Scan for the cell matching the given text and deliver its [x, y] coordinate at center. 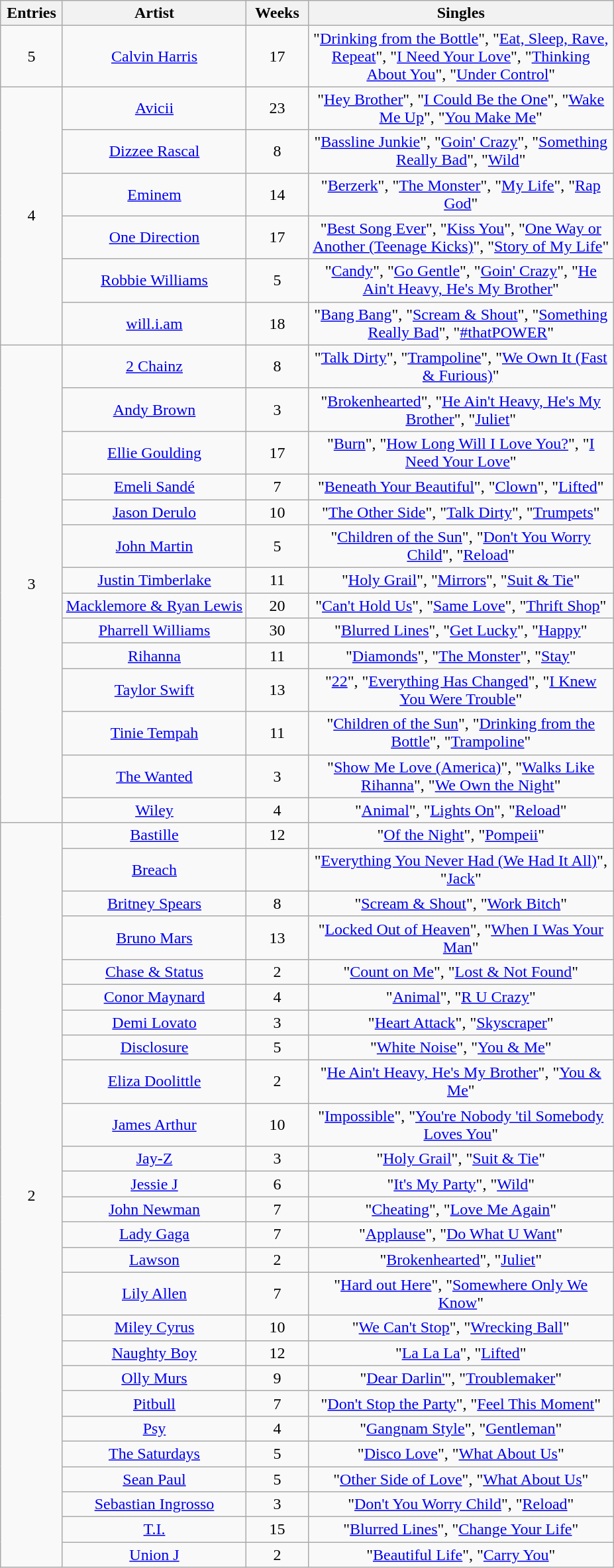
"Count on Me", "Lost & Not Found" [461, 972]
"Everything You Never Had (We Had It All)", "Jack" [461, 870]
14 [278, 195]
Avicii [154, 109]
20 [278, 606]
Artist [154, 13]
"Animal", "R U Crazy" [461, 997]
"Blurred Lines", "Get Lucky", "Happy" [461, 631]
Sebastian Ingrosso [154, 1504]
"Holy Grail", "Mirrors", "Suit & Tie" [461, 580]
"Gangnam Style", "Gentleman" [461, 1428]
30 [278, 631]
"Berzerk", "The Monster", "My Life", "Rap God" [461, 195]
Calvin Harris [154, 56]
"Animal", "Lights On", "Reload" [461, 810]
Robbie Williams [154, 281]
"Bang Bang", "Scream & Shout", "Something Really Bad", "#thatPOWER" [461, 323]
"White Noise", "You & Me" [461, 1048]
"Burn", "How Long Will I Love You?", "I Need Your Love" [461, 453]
Emeli Sandé [154, 486]
"Holy Grail", "Suit & Tie" [461, 1159]
"Bassline Junkie", "Goin' Crazy", "Something Really Bad", "Wild" [461, 151]
"Beautiful Life", "Carry You" [461, 1555]
Psy [154, 1428]
Miley Cyrus [154, 1328]
Disclosure [154, 1048]
23 [278, 109]
Lady Gaga [154, 1234]
"Don't Stop the Party", "Feel This Moment" [461, 1403]
"Show Me Love (America)", "Walks Like Rihanna", "We Own the Night" [461, 776]
"Impossible", "You're Nobody 'til Somebody Loves You" [461, 1125]
"Scream & Shout", "Work Bitch" [461, 903]
"Drinking from the Bottle", "Eat, Sleep, Rave, Repeat", "I Need Your Love", "Thinking About You", "Under Control" [461, 56]
Wiley [154, 810]
Jay-Z [154, 1159]
Eliza Doolittle [154, 1082]
"Children of the Sun", "Drinking from the Bottle", "Trampoline" [461, 733]
Pharrell Williams [154, 631]
"Candy", "Go Gentle", "Goin' Crazy", "He Ain't Heavy, He's My Brother" [461, 281]
Lily Allen [154, 1293]
"Applause", "Do What U Want" [461, 1234]
Rihanna [154, 656]
"Hard out Here", "Somewhere Only We Know" [461, 1293]
9 [278, 1378]
Demi Lovato [154, 1023]
John Martin [154, 547]
Bruno Mars [154, 937]
Jessie J [154, 1184]
Union J [154, 1555]
15 [278, 1530]
"We Can't Stop", "Wrecking Ball" [461, 1328]
"He Ain't Heavy, He's My Brother", "You & Me" [461, 1082]
"Beneath Your Beautiful", "Clown", "Lifted" [461, 486]
John Newman [154, 1209]
18 [278, 323]
"22", "Everything Has Changed", "I Knew You Were Trouble" [461, 690]
"Locked Out of Heaven", "When I Was Your Man" [461, 937]
"Talk Dirty", "Trampoline", "We Own It (Fast & Furious)" [461, 367]
Bastille [154, 835]
2 Chainz [154, 367]
Naughty Boy [154, 1353]
The Saturdays [154, 1453]
"Cheating", "Love Me Again" [461, 1209]
Andy Brown [154, 409]
Entries [32, 13]
Tinie Tempah [154, 733]
"Best Song Ever", "Kiss You", "One Way or Another (Teenage Kicks)", "Story of My Life" [461, 237]
"It's My Party", "Wild" [461, 1184]
Ellie Goulding [154, 453]
will.i.am [154, 323]
"Hey Brother", "I Could Be the One", "Wake Me Up", "You Make Me" [461, 109]
Singles [461, 13]
The Wanted [154, 776]
Eminem [154, 195]
Justin Timberlake [154, 580]
"Brokenhearted", "He Ain't Heavy, He's My Brother", "Juliet" [461, 409]
T.I. [154, 1530]
6 [278, 1184]
Lawson [154, 1260]
Macklemore & Ryan Lewis [154, 606]
Jason Derulo [154, 512]
"Other Side of Love", "What About Us" [461, 1479]
Dizzee Rascal [154, 151]
Pitbull [154, 1403]
"La La La", "Lifted" [461, 1353]
One Direction [154, 237]
"Heart Attack", "Skyscraper" [461, 1023]
Sean Paul [154, 1479]
"The Other Side", "Talk Dirty", "Trumpets" [461, 512]
Breach [154, 870]
"Disco Love", "What About Us" [461, 1453]
James Arthur [154, 1125]
"Children of the Sun", "Don't You Worry Child", "Reload" [461, 547]
Olly Murs [154, 1378]
Weeks [278, 13]
"Brokenhearted", "Juliet" [461, 1260]
Chase & Status [154, 972]
"Diamonds", "The Monster", "Stay" [461, 656]
Conor Maynard [154, 997]
"Of the Night", "Pompeii" [461, 835]
"Blurred Lines", "Change Your Life" [461, 1530]
"Dear Darlin'", "Troublemaker" [461, 1378]
Britney Spears [154, 903]
"Can't Hold Us", "Same Love", "Thrift Shop" [461, 606]
"Don't You Worry Child", "Reload" [461, 1504]
Taylor Swift [154, 690]
